From the cell containing the given text, extract its center point as [X, Y] coordinate. 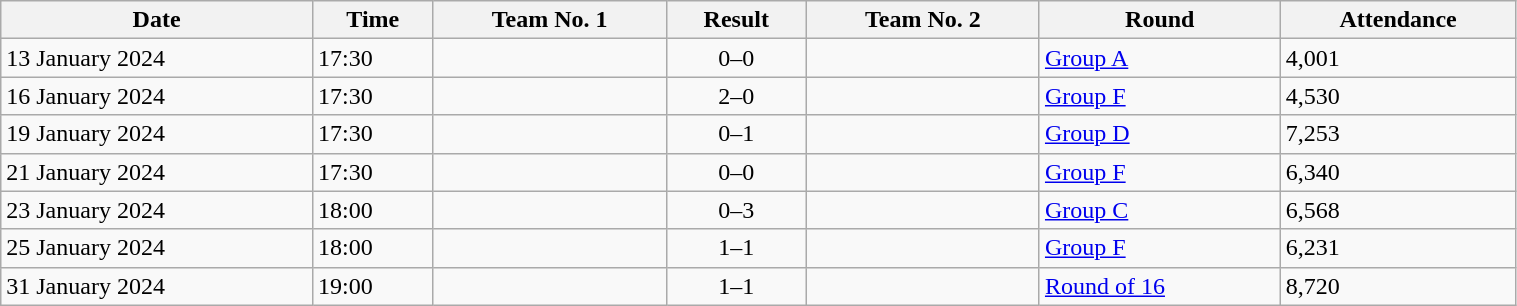
0–3 [736, 210]
Date [157, 20]
6,340 [1398, 172]
4,530 [1398, 96]
31 January 2024 [157, 286]
Time [372, 20]
Team No. 2 [922, 20]
13 January 2024 [157, 58]
21 January 2024 [157, 172]
Group A [1160, 58]
Result [736, 20]
6,231 [1398, 248]
16 January 2024 [157, 96]
Group D [1160, 134]
Team No. 1 [550, 20]
4,001 [1398, 58]
0–1 [736, 134]
7,253 [1398, 134]
Round of 16 [1160, 286]
2–0 [736, 96]
Attendance [1398, 20]
8,720 [1398, 286]
25 January 2024 [157, 248]
19:00 [372, 286]
Round [1160, 20]
19 January 2024 [157, 134]
Group C [1160, 210]
23 January 2024 [157, 210]
6,568 [1398, 210]
